Output the [X, Y] coordinate of the center of the cell containing the given text.  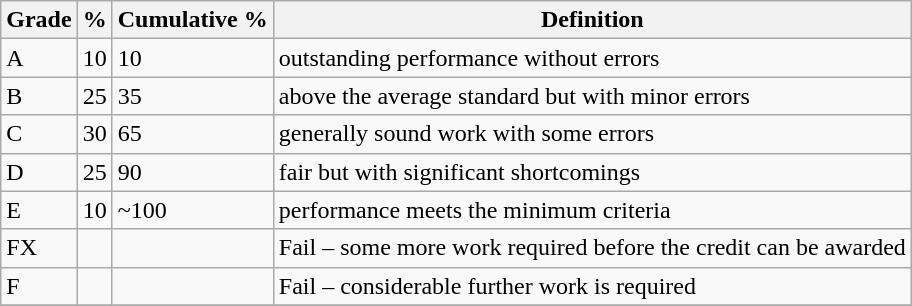
F [39, 286]
FX [39, 248]
% [94, 20]
outstanding performance without errors [592, 58]
30 [94, 134]
Fail – some more work required before the credit can be awarded [592, 248]
D [39, 172]
90 [192, 172]
C [39, 134]
Definition [592, 20]
Cumulative % [192, 20]
A [39, 58]
B [39, 96]
Grade [39, 20]
~100 [192, 210]
generally sound work with some errors [592, 134]
fair but with significant shortcomings [592, 172]
65 [192, 134]
Fail – considerable further work is required [592, 286]
performance meets the minimum criteria [592, 210]
35 [192, 96]
E [39, 210]
above the average standard but with minor errors [592, 96]
